Capture the cell that displays the provided text and extract its [X, Y] central coordinate. 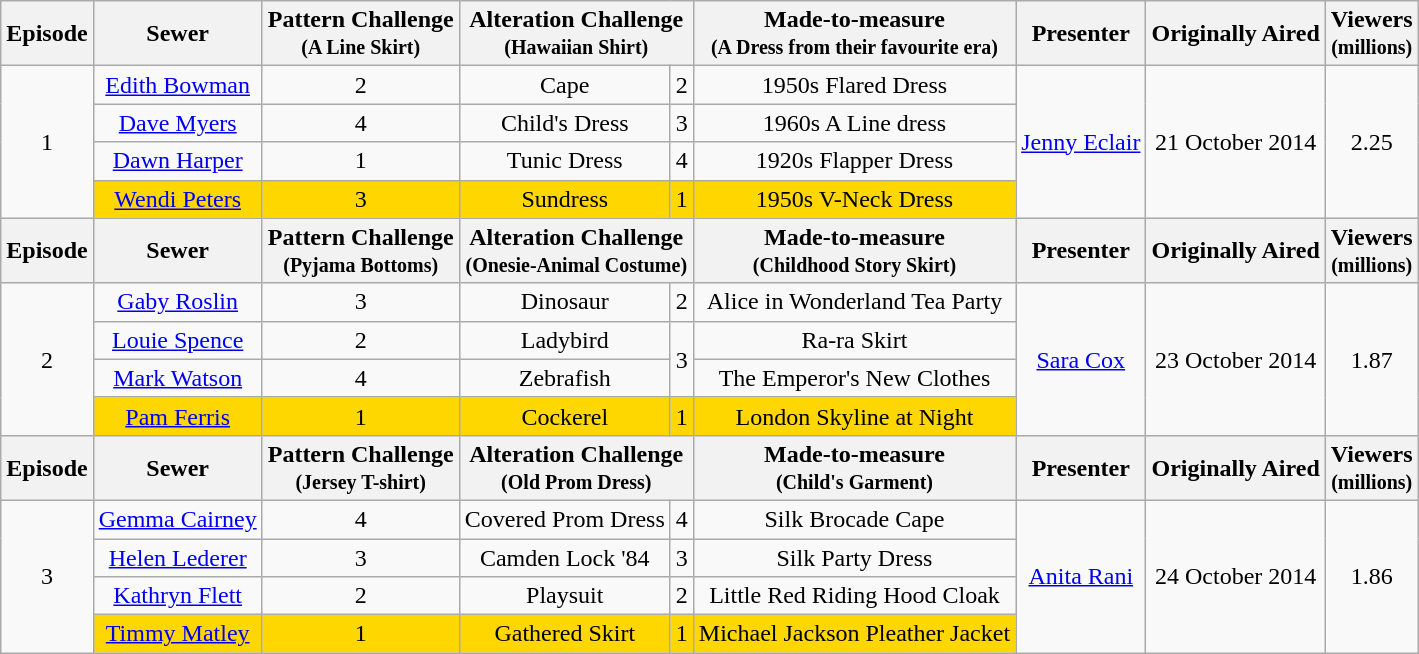
Sara Cox [1081, 359]
Dave Myers [178, 123]
Ra-ra Skirt [854, 340]
Covered Prom Dress [564, 519]
Kathryn Flett [178, 596]
Alteration Challenge(Old Prom Dress) [576, 468]
Camden Lock '84 [564, 557]
Timmy Matley [178, 634]
Wendi Peters [178, 199]
Alteration Challenge(Hawaiian Shirt) [576, 34]
London Skyline at Night [854, 416]
1950s Flared Dress [854, 85]
Made-to-measure(A Dress from their favourite era) [854, 34]
Made-to-measure(Childhood Story Skirt) [854, 250]
Gathered Skirt [564, 634]
1.87 [1372, 359]
Pattern Challenge(Pyjama Bottoms) [360, 250]
Edith Bowman [178, 85]
1920s Flapper Dress [854, 161]
Zebrafish [564, 378]
2.25 [1372, 142]
Sundress [564, 199]
Alice in Wonderland Tea Party [854, 302]
Mark Watson [178, 378]
Child's Dress [564, 123]
Pattern Challenge(Jersey T-shirt) [360, 468]
Louie Spence [178, 340]
24 October 2014 [1236, 576]
21 October 2014 [1236, 142]
Alteration Challenge(Onesie-Animal Costume) [576, 250]
Pattern Challenge(A Line Skirt) [360, 34]
Silk Party Dress [854, 557]
1.86 [1372, 576]
Little Red Riding Hood Cloak [854, 596]
23 October 2014 [1236, 359]
Gaby Roslin [178, 302]
Dinosaur [564, 302]
1960s A Line dress [854, 123]
Tunic Dress [564, 161]
Cockerel [564, 416]
Silk Brocade Cape [854, 519]
Made-to-measure(Child's Garment) [854, 468]
Ladybird [564, 340]
Jenny Eclair [1081, 142]
Anita Rani [1081, 576]
1950s V-Neck Dress [854, 199]
Pam Ferris [178, 416]
Dawn Harper [178, 161]
Playsuit [564, 596]
The Emperor's New Clothes [854, 378]
Gemma Cairney [178, 519]
Michael Jackson Pleather Jacket [854, 634]
Helen Lederer [178, 557]
Cape [564, 85]
